Return the (X, Y) coordinate for the center point of the cell that contains the specified text.  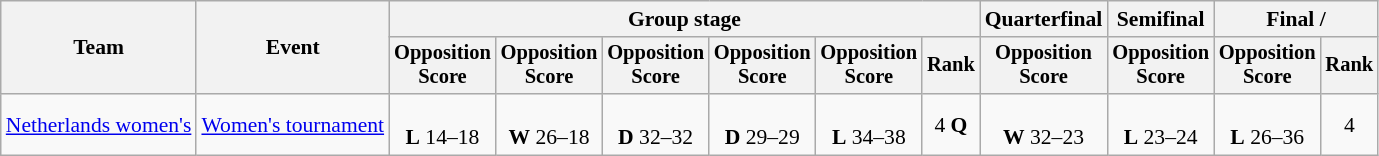
D 32–32 (656, 124)
Women's tournament (292, 124)
L 26–36 (1268, 124)
4 Q (951, 124)
W 26–18 (550, 124)
Netherlands women's (99, 124)
4 (1350, 124)
L 34–38 (870, 124)
L 23–24 (1160, 124)
Quarterfinal (1044, 19)
Event (292, 48)
Team (99, 48)
L 14–18 (442, 124)
Final / (1296, 19)
Semifinal (1160, 19)
D 29–29 (762, 124)
Group stage (684, 19)
W 32–23 (1044, 124)
